Search for the cell housing the specified text and yield its [X, Y] center coordinate. 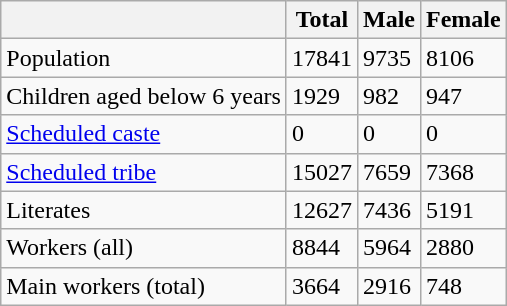
8106 [464, 58]
9735 [388, 58]
Population [144, 58]
2916 [388, 286]
17841 [322, 58]
12627 [322, 210]
15027 [322, 172]
982 [388, 96]
Scheduled caste [144, 134]
748 [464, 286]
7659 [388, 172]
947 [464, 96]
3664 [322, 286]
7436 [388, 210]
Female [464, 20]
8844 [322, 248]
2880 [464, 248]
5964 [388, 248]
5191 [464, 210]
1929 [322, 96]
Workers (all) [144, 248]
Scheduled tribe [144, 172]
Male [388, 20]
Main workers (total) [144, 286]
Total [322, 20]
Literates [144, 210]
Children aged below 6 years [144, 96]
7368 [464, 172]
